Return the (x, y) coordinate for the center point of the cell that contains the specified text.  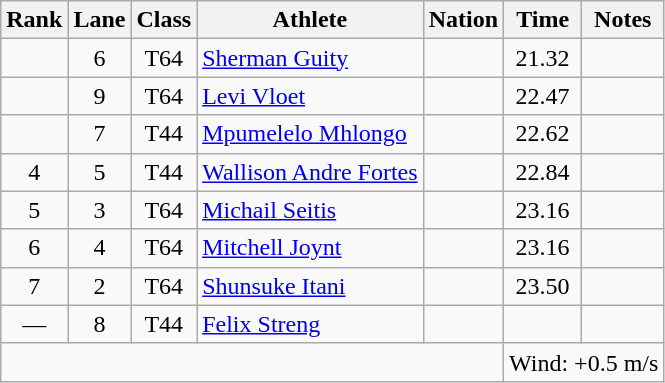
Nation (463, 20)
Wind: +0.5 m/s (584, 362)
Shunsuke Itani (310, 286)
Wallison Andre Fortes (310, 172)
22.84 (543, 172)
8 (100, 324)
Notes (623, 20)
Class (164, 20)
Felix Streng (310, 324)
21.32 (543, 58)
Time (543, 20)
Sherman Guity (310, 58)
Athlete (310, 20)
Levi Vloet (310, 96)
Mpumelelo Mhlongo (310, 134)
Michail Seitis (310, 210)
Rank (34, 20)
— (34, 324)
2 (100, 286)
22.62 (543, 134)
3 (100, 210)
Lane (100, 20)
22.47 (543, 96)
Mitchell Joynt (310, 248)
9 (100, 96)
23.50 (543, 286)
